Determine the (x, y) coordinate at the center of the cell enclosing the given text.  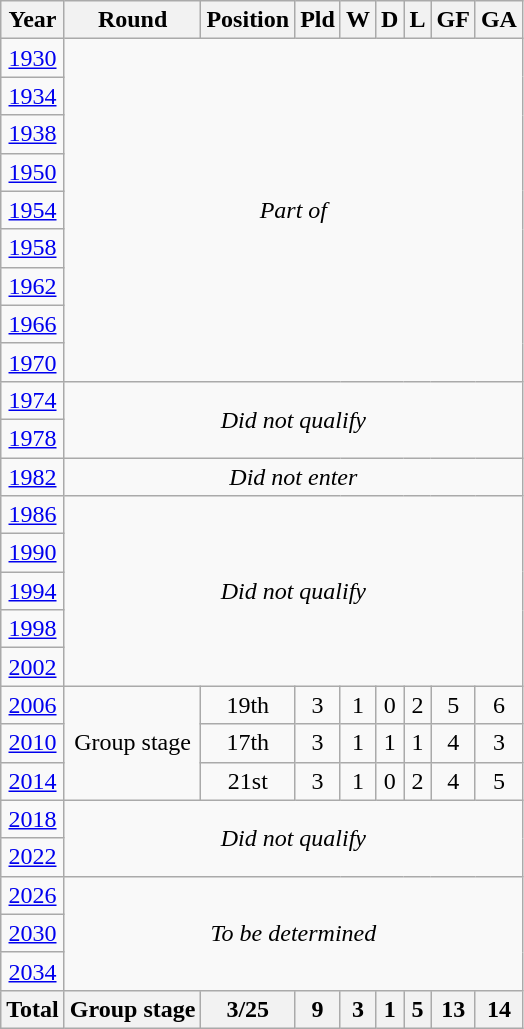
2034 (33, 971)
2018 (33, 819)
19th (248, 705)
2002 (33, 667)
2026 (33, 895)
2022 (33, 857)
GF (453, 20)
Pld (318, 20)
13 (453, 1009)
1974 (33, 400)
1990 (33, 553)
W (358, 20)
1966 (33, 324)
Position (248, 20)
2014 (33, 781)
Round (132, 20)
1950 (33, 172)
3/25 (248, 1009)
Year (33, 20)
To be determined (293, 933)
1998 (33, 629)
21st (248, 781)
17th (248, 743)
D (389, 20)
6 (498, 705)
1994 (33, 591)
1986 (33, 515)
9 (318, 1009)
2006 (33, 705)
Total (33, 1009)
Did not enter (293, 477)
1982 (33, 477)
1958 (33, 248)
1962 (33, 286)
14 (498, 1009)
L (418, 20)
GA (498, 20)
2030 (33, 933)
1934 (33, 96)
1970 (33, 362)
1930 (33, 58)
Part of (293, 210)
2010 (33, 743)
1978 (33, 438)
1938 (33, 134)
1954 (33, 210)
